Find where the given text appears and provide that cell's center as (x, y) coordinate. 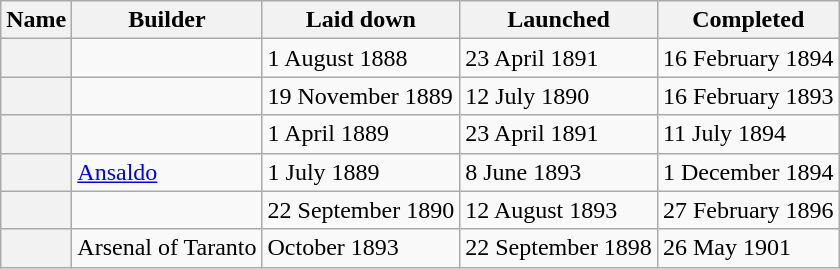
12 July 1890 (559, 96)
1 December 1894 (748, 172)
October 1893 (361, 248)
22 September 1898 (559, 248)
12 August 1893 (559, 210)
Builder (167, 20)
1 July 1889 (361, 172)
1 April 1889 (361, 134)
11 July 1894 (748, 134)
27 February 1896 (748, 210)
16 February 1894 (748, 58)
26 May 1901 (748, 248)
16 February 1893 (748, 96)
Launched (559, 20)
22 September 1890 (361, 210)
Name (36, 20)
Laid down (361, 20)
8 June 1893 (559, 172)
1 August 1888 (361, 58)
Arsenal of Taranto (167, 248)
Completed (748, 20)
Ansaldo (167, 172)
19 November 1889 (361, 96)
